Locate the cell with the specified text and output its [x, y] center coordinate. 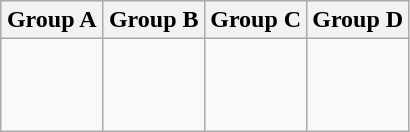
Group A [52, 20]
Group C [256, 20]
Group B [154, 20]
Group D [358, 20]
